Capture the cell that displays the provided text and extract its [x, y] central coordinate. 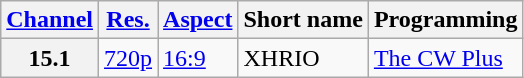
720p [128, 58]
The CW Plus [446, 58]
16:9 [198, 58]
Short name [303, 20]
Programming [446, 20]
Res. [128, 20]
Channel [50, 20]
XHRIO [303, 58]
15.1 [50, 58]
Aspect [198, 20]
